Find where the given text appears and provide that cell's center as (x, y) coordinate. 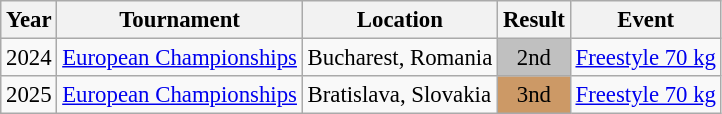
Location (400, 20)
Result (534, 20)
2nd (534, 58)
Bucharest, Romania (400, 58)
2024 (29, 58)
2025 (29, 95)
Event (646, 20)
3nd (534, 95)
Tournament (180, 20)
Bratislava, Slovakia (400, 95)
Year (29, 20)
